Search for the cell housing the specified text and yield its [x, y] center coordinate. 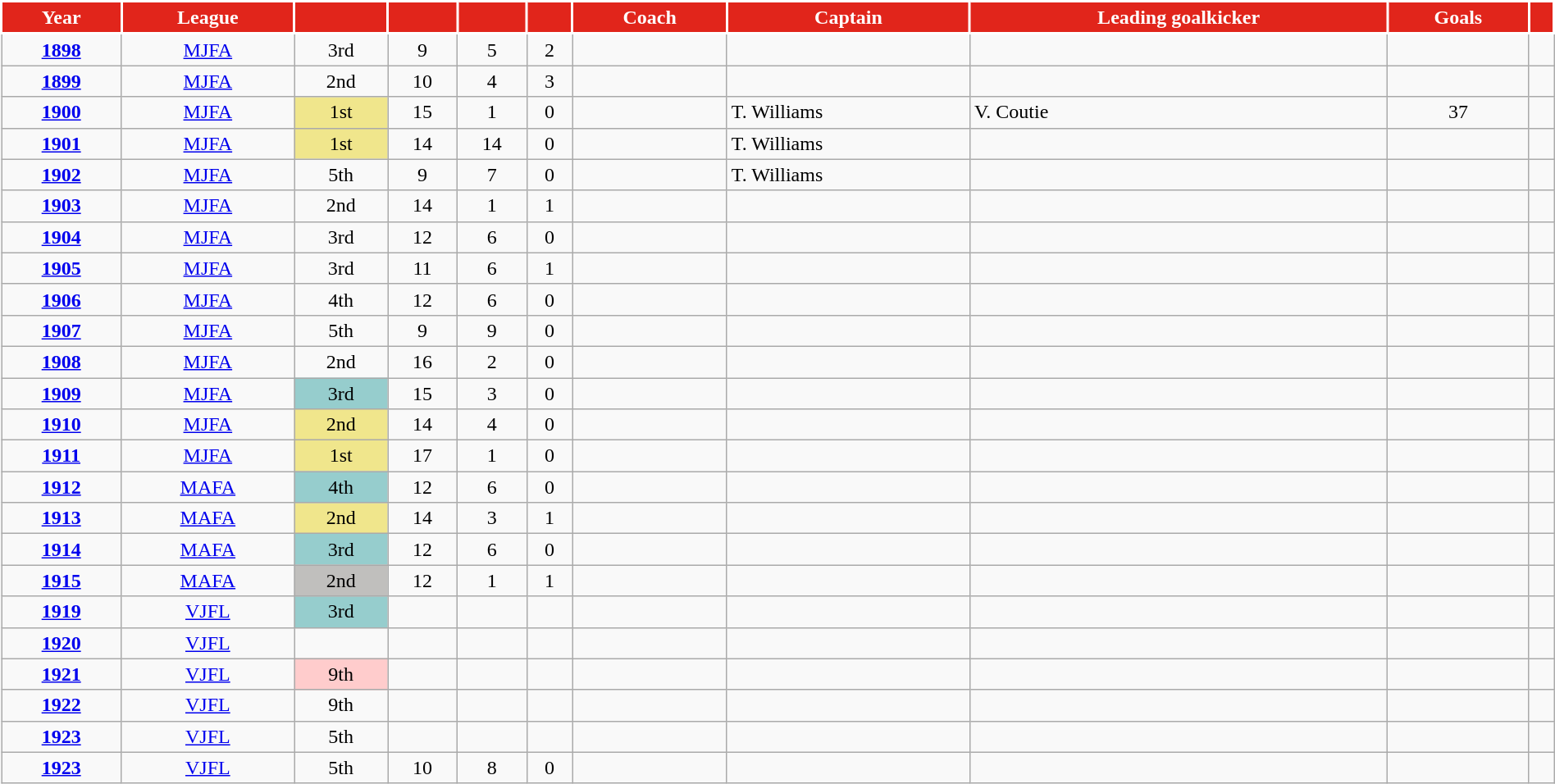
5 [492, 49]
Captain [848, 18]
1900 [62, 112]
1912 [62, 487]
1922 [62, 705]
1919 [62, 612]
1915 [62, 581]
8 [492, 768]
1921 [62, 674]
1906 [62, 299]
1898 [62, 49]
1910 [62, 425]
11 [423, 268]
1899 [62, 81]
Year [62, 18]
Leading goalkicker [1179, 18]
1903 [62, 206]
17 [423, 456]
Coach [650, 18]
1911 [62, 456]
1914 [62, 549]
37 [1458, 112]
1920 [62, 643]
League [208, 18]
1902 [62, 175]
1913 [62, 518]
1905 [62, 268]
16 [423, 362]
1904 [62, 237]
Goals [1458, 18]
1908 [62, 362]
1907 [62, 330]
1909 [62, 393]
7 [492, 175]
V. Coutie [1179, 112]
1901 [62, 144]
